Search for the cell housing the specified text and yield its [X, Y] center coordinate. 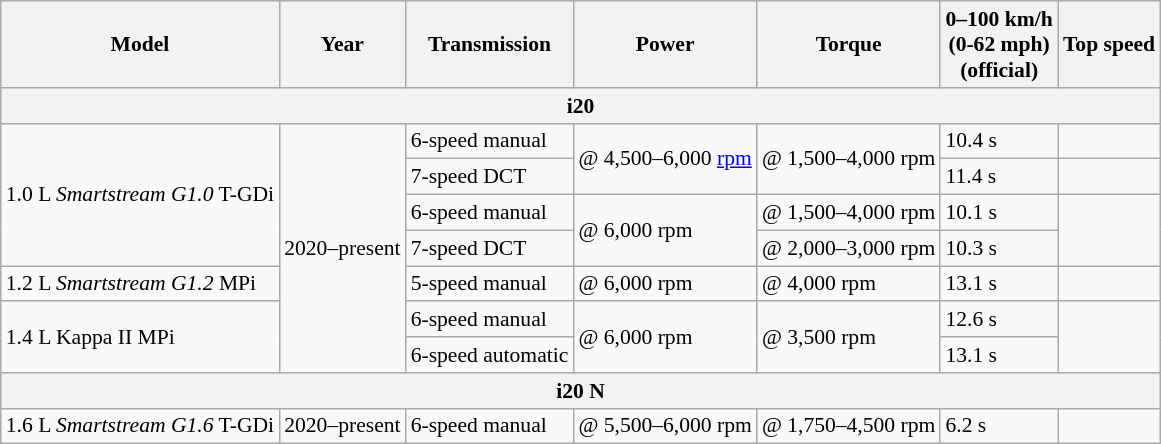
10.1 s [998, 213]
6.2 s [998, 426]
i20 [580, 106]
Model [140, 44]
@ 4,000 rpm [849, 284]
10.4 s [998, 141]
@ 4,500–6,000 rpm [665, 158]
10.3 s [998, 248]
1.4 L Kappa II MPi [140, 338]
Power [665, 44]
12.6 s [998, 320]
1.6 L Smartstream G1.6 T-GDi [140, 426]
@ 2,000–3,000 rpm [849, 248]
Torque [849, 44]
0–100 km/h(0-62 mph)(official) [998, 44]
1.2 L Smartstream G1.2 MPi [140, 284]
@ 1,750–4,500 rpm [849, 426]
5-speed manual [490, 284]
6-speed automatic [490, 355]
i20 N [580, 391]
1.0 L Smartstream G1.0 T-GDi [140, 194]
11.4 s [998, 177]
Transmission [490, 44]
Year [342, 44]
@ 3,500 rpm [849, 338]
@ 5,500–6,000 rpm [665, 426]
Top speed [1109, 44]
